Return (x, y) of the center of cell containing provided text 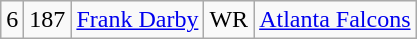
Atlanta Falcons (335, 20)
187 (48, 20)
WR (229, 20)
6 (12, 20)
Frank Darby (138, 20)
